Return the [X, Y] coordinate for the center point of the cell that contains the specified text.  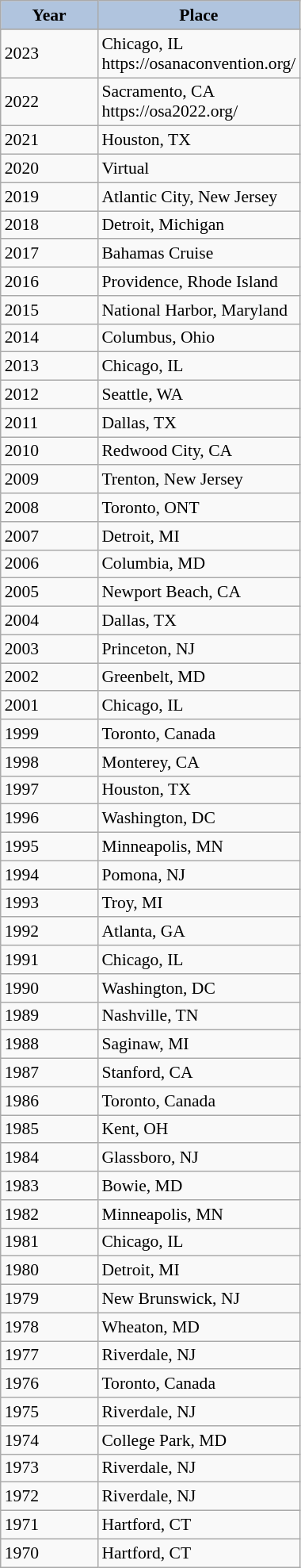
1975 [49, 1412]
1970 [49, 1553]
1982 [49, 1214]
Detroit, Michigan [198, 225]
1985 [49, 1129]
1981 [49, 1242]
1986 [49, 1101]
Glassboro, NJ [198, 1158]
1983 [49, 1186]
1987 [49, 1073]
Atlantic City, New Jersey [198, 197]
Sacramento, CAhttps://osa2022.org/ [198, 102]
1980 [49, 1271]
Columbus, Ohio [198, 338]
Kent, OH [198, 1129]
Wheaton, MD [198, 1327]
2008 [49, 508]
2009 [49, 480]
Bahamas Cruise [198, 254]
Toronto, ONT [198, 508]
Greenbelt, MD [198, 677]
Troy, MI [198, 903]
1984 [49, 1158]
2023 [49, 54]
2018 [49, 225]
1974 [49, 1440]
College Park, MD [198, 1440]
National Harbor, Maryland [198, 310]
2012 [49, 395]
2002 [49, 677]
2021 [49, 140]
1972 [49, 1497]
1978 [49, 1327]
2007 [49, 536]
Columbia, MD [198, 564]
Princeton, NJ [198, 649]
1989 [49, 1016]
1996 [49, 819]
2017 [49, 254]
1992 [49, 932]
2020 [49, 169]
Newport Beach, CA [198, 592]
1988 [49, 1045]
1979 [49, 1299]
2013 [49, 366]
Virtual [198, 169]
Stanford, CA [198, 1073]
1971 [49, 1525]
1993 [49, 903]
2003 [49, 649]
Place [198, 15]
Pomona, NJ [198, 875]
Chicago, ILhttps://osanaconvention.org/ [198, 54]
2015 [49, 310]
1998 [49, 762]
Year [49, 15]
Trenton, New Jersey [198, 480]
Bowie, MD [198, 1186]
1999 [49, 734]
1973 [49, 1468]
1991 [49, 960]
2005 [49, 592]
2011 [49, 423]
1990 [49, 988]
1994 [49, 875]
2001 [49, 706]
Monterey, CA [198, 762]
2006 [49, 564]
Redwood City, CA [198, 451]
Atlanta, GA [198, 932]
2019 [49, 197]
1976 [49, 1384]
Seattle, WA [198, 395]
Providence, Rhode Island [198, 282]
1997 [49, 790]
1995 [49, 847]
2016 [49, 282]
1977 [49, 1355]
2004 [49, 621]
2014 [49, 338]
Nashville, TN [198, 1016]
2010 [49, 451]
2022 [49, 102]
New Brunswick, NJ [198, 1299]
Saginaw, MI [198, 1045]
